Extract the (x, y) coordinate from the center of the cell holding the provided text.  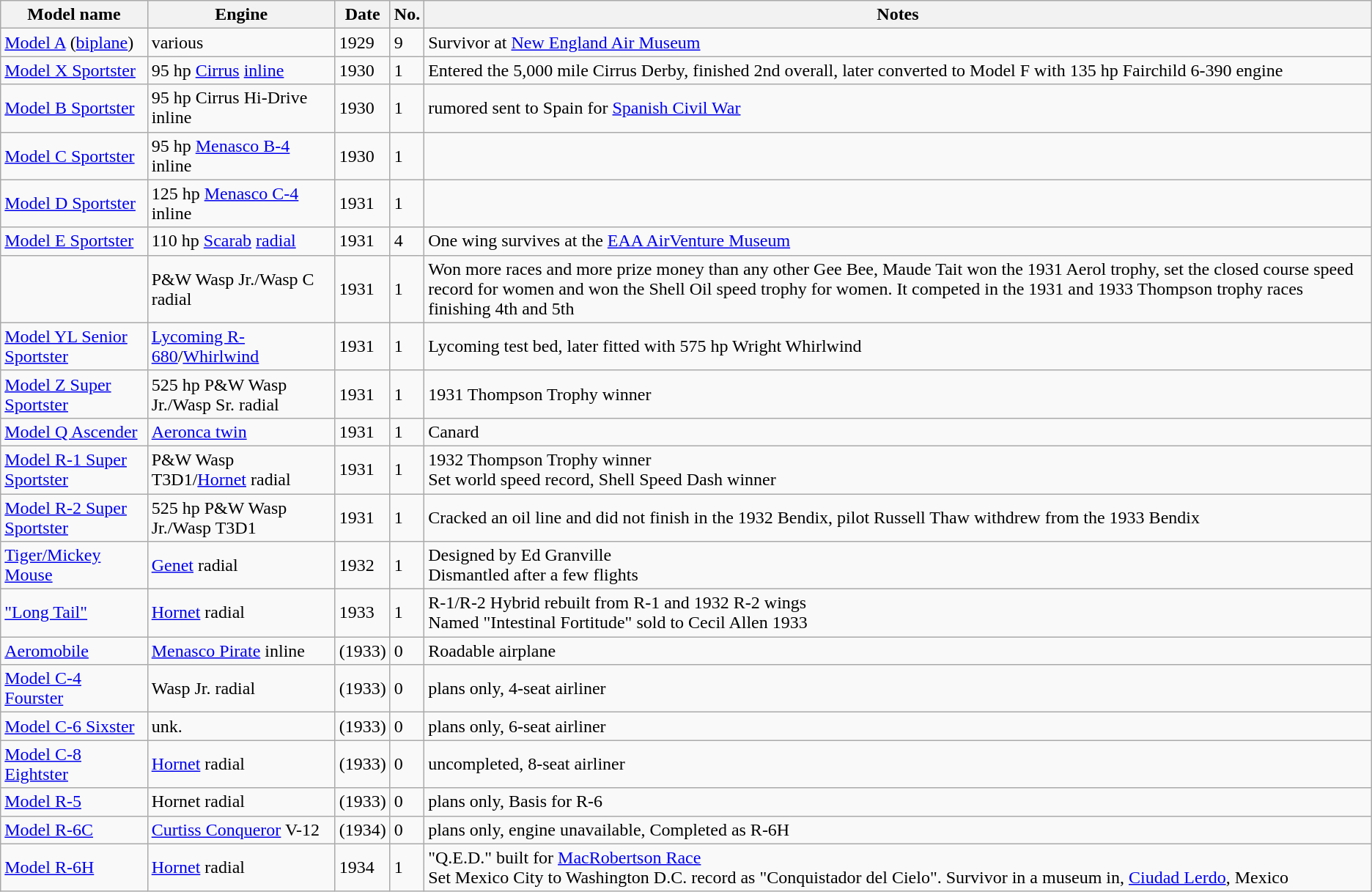
Model R-2 Super Sportster (74, 517)
Aeronca twin (241, 432)
plans only, engine unavailable, Completed as R-6H (899, 830)
Model C-8 Eightster (74, 764)
Lycoming R-680/Whirlwind (241, 346)
Entered the 5,000 mile Cirrus Derby, finished 2nd overall, later converted to Model F with 135 hp Fairchild 6-390 engine (899, 70)
Engine (241, 15)
Wasp Jr. radial (241, 689)
1931 Thompson Trophy winner (899, 394)
Model Z Super Sportster (74, 394)
Model D Sportster (74, 204)
Survivor at New England Air Museum (899, 43)
Model R-5 (74, 802)
95 hp Menasco B-4 inline (241, 155)
Genet radial (241, 566)
Model E Sportster (74, 241)
9 (407, 43)
Designed by Ed GranvilleDismantled after a few flights (899, 566)
various (241, 43)
plans only, Basis for R-6 (899, 802)
Model A (biplane) (74, 43)
Model R-6H (74, 868)
Date (362, 15)
P&W Wasp Jr./Wasp C radial (241, 289)
1929 (362, 43)
1934 (362, 868)
unk. (241, 726)
Model B Sportster (74, 108)
Model name (74, 15)
uncompleted, 8-seat airliner (899, 764)
Roadable airplane (899, 651)
Lycoming test bed, later fitted with 575 hp Wright Whirlwind (899, 346)
Canard (899, 432)
Notes (899, 15)
Tiger/Mickey Mouse (74, 566)
Model C-6 Sixster (74, 726)
525 hp P&W Wasp Jr./Wasp Sr. radial (241, 394)
Model YL Senior Sportster (74, 346)
1933 (362, 613)
Curtiss Conqueror V-12 (241, 830)
plans only, 4-seat airliner (899, 689)
95 hp Cirrus Hi-Drive inline (241, 108)
4 (407, 241)
Model Q Ascender (74, 432)
Model C Sportster (74, 155)
1932 Thompson Trophy winnerSet world speed record, Shell Speed Dash winner (899, 469)
110 hp Scarab radial (241, 241)
525 hp P&W Wasp Jr./Wasp T3D1 (241, 517)
Model R-6C (74, 830)
(1934) (362, 830)
1932 (362, 566)
Aeromobile (74, 651)
No. (407, 15)
Model C-4 Fourster (74, 689)
95 hp Cirrus inline (241, 70)
"Long Tail" (74, 613)
plans only, 6-seat airliner (899, 726)
Cracked an oil line and did not finish in the 1932 Bendix, pilot Russell Thaw withdrew from the 1933 Bendix (899, 517)
P&W Wasp T3D1/Hornet radial (241, 469)
rumored sent to Spain for Spanish Civil War (899, 108)
Model X Sportster (74, 70)
One wing survives at the EAA AirVenture Museum (899, 241)
R-1/R-2 Hybrid rebuilt from R-1 and 1932 R-2 wingsNamed "Intestinal Fortitude" sold to Cecil Allen 1933 (899, 613)
125 hp Menasco C-4 inline (241, 204)
Model R-1 Super Sportster (74, 469)
Menasco Pirate inline (241, 651)
